Detect which cell encompasses the target text, then output its (X, Y) center coordinate. 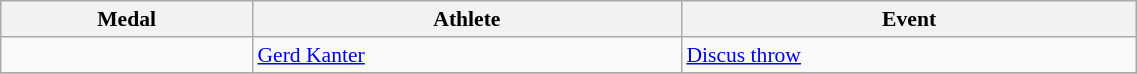
Discus throw (908, 55)
Athlete (466, 19)
Event (908, 19)
Gerd Kanter (466, 55)
Medal (127, 19)
